Locate the cell with the specified text and output its [x, y] center coordinate. 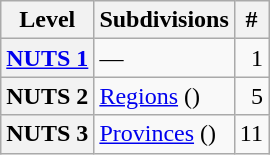
NUTS 2 [48, 96]
11 [251, 134]
Level [48, 20]
Subdivisions [164, 20]
Regions () [164, 96]
5 [251, 96]
1 [251, 58]
NUTS 1 [48, 58]
# [251, 20]
— [164, 58]
Provinces () [164, 134]
NUTS 3 [48, 134]
